Output the [X, Y] coordinate of the center of the cell containing the given text.  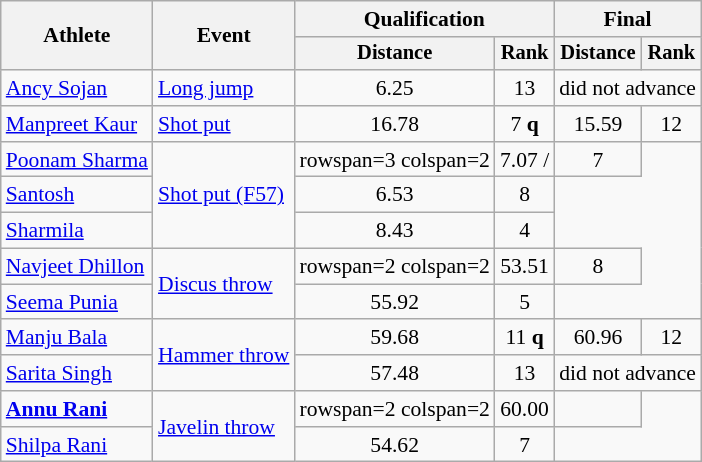
Hammer throw [224, 356]
Shot put (F57) [224, 196]
15.59 [598, 124]
Annu Rani [77, 409]
rowspan=3 colspan=2 [394, 160]
Discus throw [224, 284]
Poonam Sharma [77, 160]
7 [598, 160]
57.48 [394, 373]
Manju Bala [77, 338]
Manpreet Kaur [77, 124]
Javelin throw [224, 426]
60.96 [598, 338]
Event [224, 36]
6.25 [394, 88]
16.78 [394, 124]
Seema Punia [77, 302]
Long jump [224, 88]
55.92 [394, 302]
7 q [524, 124]
6.53 [394, 195]
8.43 [394, 231]
5 [524, 302]
Ancy Sojan [77, 88]
Final [628, 19]
Sarita Singh [77, 373]
Santosh [77, 195]
Sharmila [77, 231]
Shot put [224, 124]
7.07 / [524, 160]
11 q [524, 338]
60.00 [524, 409]
Athlete [77, 36]
53.51 [524, 267]
59.68 [394, 338]
Qualification [424, 19]
Navjeet Dhillon [77, 267]
4 [524, 231]
